Pinpoint the cell where the given text exists, returning its [x, y] midpoint coordinate. 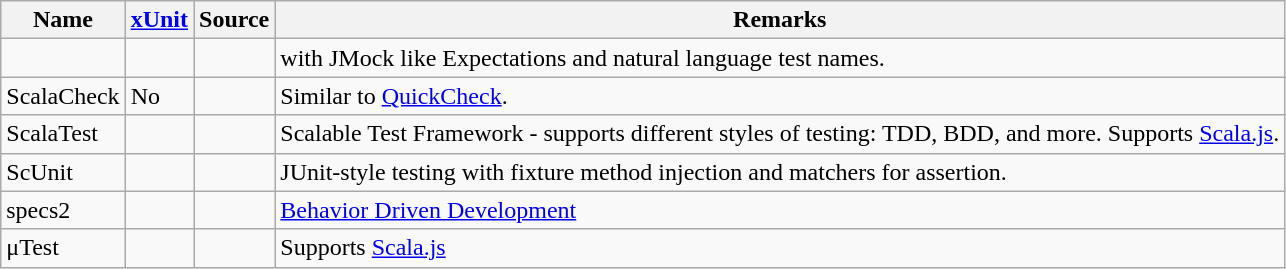
Supports Scala.js [780, 248]
Similar to QuickCheck. [780, 96]
ScalaTest [63, 134]
with JMock like Expectations and natural language test names. [780, 58]
JUnit-style testing with fixture method injection and matchers for assertion. [780, 172]
ScalaCheck [63, 96]
μTest [63, 248]
Behavior Driven Development [780, 210]
Source [234, 20]
Name [63, 20]
ScUnit [63, 172]
Scalable Test Framework - supports different styles of testing: TDD, BDD, and more. Supports Scala.js. [780, 134]
Remarks [780, 20]
specs2 [63, 210]
xUnit [159, 20]
No [159, 96]
